Search for the cell housing the specified text and yield its [X, Y] center coordinate. 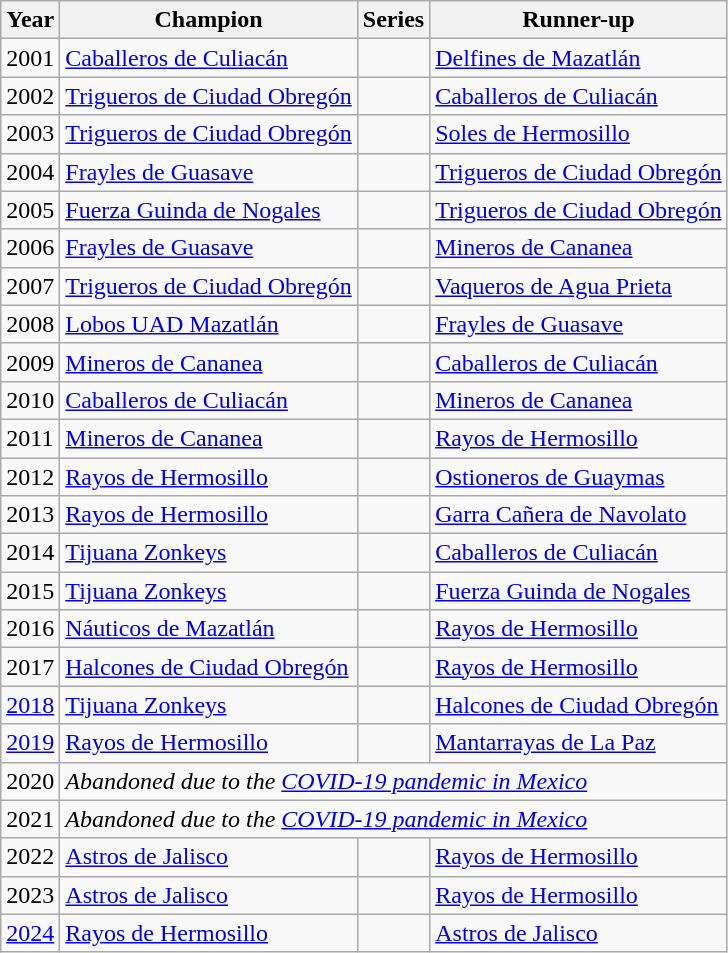
2007 [30, 286]
2003 [30, 134]
2018 [30, 705]
2008 [30, 324]
2004 [30, 172]
2005 [30, 210]
Champion [208, 20]
2024 [30, 933]
2020 [30, 781]
Soles de Hermosillo [578, 134]
Garra Cañera de Navolato [578, 515]
2013 [30, 515]
2022 [30, 857]
Lobos UAD Mazatlán [208, 324]
2006 [30, 248]
Year [30, 20]
Mantarrayas de La Paz [578, 743]
2012 [30, 477]
2009 [30, 362]
2001 [30, 58]
2016 [30, 629]
Náuticos de Mazatlán [208, 629]
Ostioneros de Guaymas [578, 477]
2019 [30, 743]
2011 [30, 438]
2010 [30, 400]
Vaqueros de Agua Prieta [578, 286]
2014 [30, 553]
2021 [30, 819]
Series [393, 20]
2015 [30, 591]
2002 [30, 96]
Runner-up [578, 20]
2017 [30, 667]
2023 [30, 895]
Delfines de Mazatlán [578, 58]
